Identify which cell holds the provided text, then report its (X, Y) central coordinate. 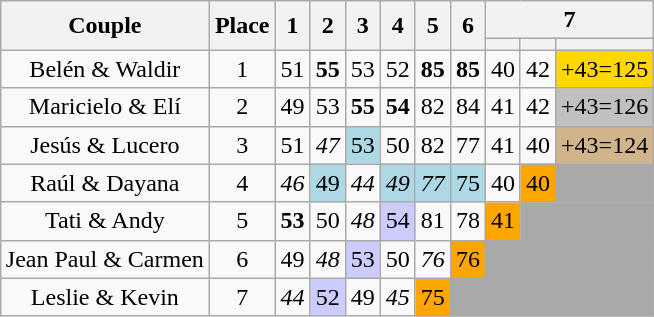
+43=126 (605, 107)
47 (328, 145)
45 (398, 297)
Raúl & Dayana (104, 183)
Leslie & Kevin (104, 297)
Maricielo & Elí (104, 107)
Couple (104, 26)
78 (468, 221)
Belén & Waldir (104, 69)
46 (292, 183)
Jean Paul & Carmen (104, 259)
Jesús & Lucero (104, 145)
Place (242, 26)
+43=124 (605, 145)
+43=125 (605, 69)
81 (432, 221)
Tati & Andy (104, 221)
84 (468, 107)
